Pinpoint the cell where the given text exists, returning its (x, y) midpoint coordinate. 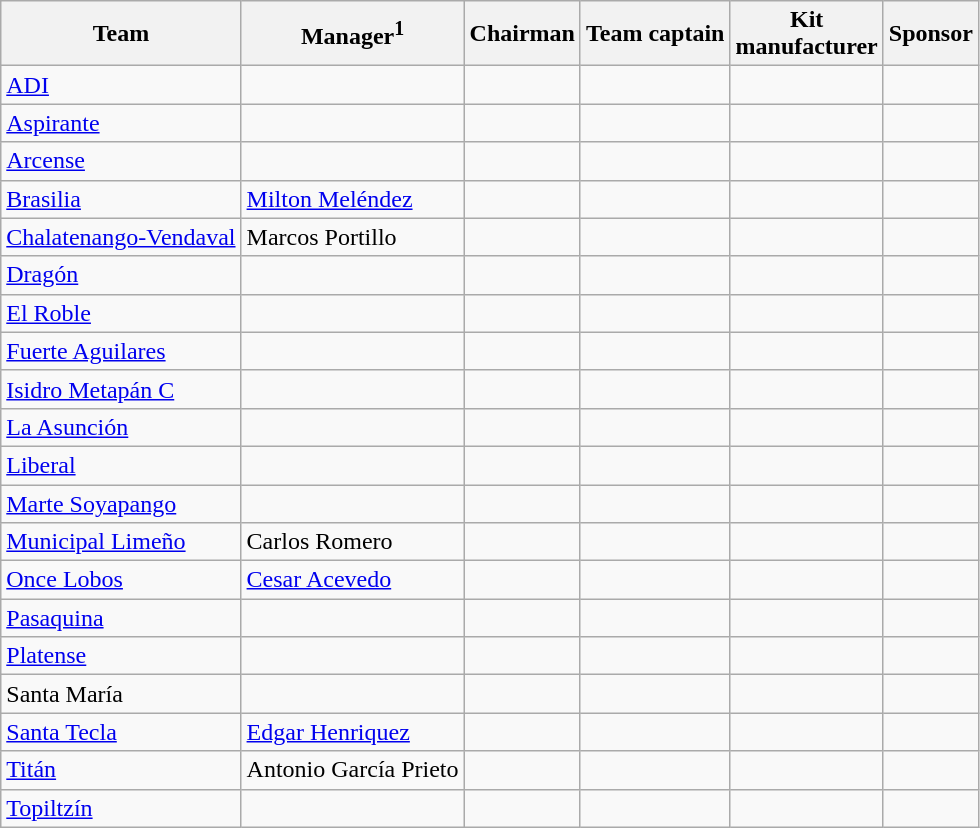
Municipal Limeño (121, 542)
Chairman (522, 34)
Dragón (121, 275)
Aspirante (121, 123)
Arcense (121, 161)
Marte Soyapango (121, 503)
Santa María (121, 694)
Sponsor (930, 34)
Antonio García Prieto (352, 770)
ADI (121, 85)
Once Lobos (121, 580)
Topiltzín (121, 808)
Manager1 (352, 34)
La Asunción (121, 427)
Team captain (655, 34)
Carlos Romero (352, 542)
Santa Tecla (121, 732)
El Roble (121, 313)
Kit manufacturer (806, 34)
Edgar Henriquez (352, 732)
Team (121, 34)
Cesar Acevedo (352, 580)
Brasilia (121, 199)
Isidro Metapán C (121, 389)
Marcos Portillo (352, 237)
Milton Meléndez (352, 199)
Pasaquina (121, 618)
Fuerte Aguilares (121, 351)
Platense (121, 656)
Titán (121, 770)
Chalatenango-Vendaval (121, 237)
Liberal (121, 465)
